Find where the given text appears and provide that cell's center as [x, y] coordinate. 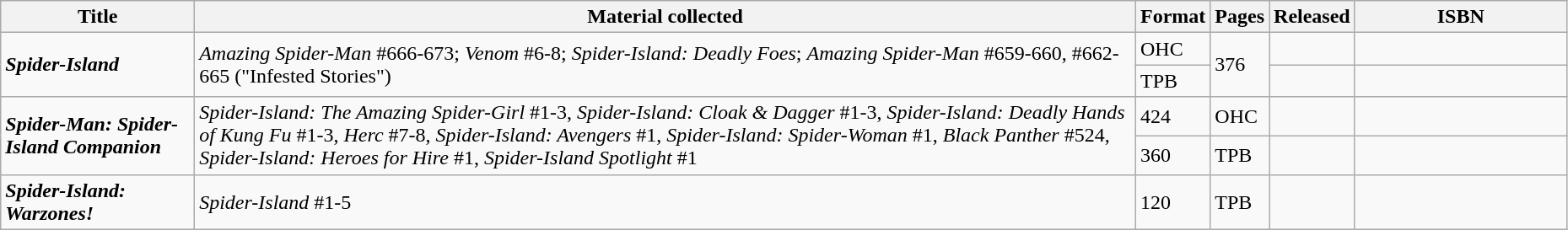
Released [1312, 17]
120 [1172, 202]
Spider-Man: Spider-Island Companion [98, 136]
Spider-Island #1-5 [665, 202]
Spider-Island [98, 65]
360 [1172, 155]
Title [98, 17]
Format [1172, 17]
424 [1172, 116]
Material collected [665, 17]
Pages [1240, 17]
ISBN [1461, 17]
Spider-Island: Warzones! [98, 202]
Amazing Spider-Man #666-673; Venom #6-8; Spider-Island: Deadly Foes; Amazing Spider-Man #659-660, #662-665 ("Infested Stories") [665, 65]
376 [1240, 65]
